Return the [x, y] coordinate for the center point of the cell that contains the specified text.  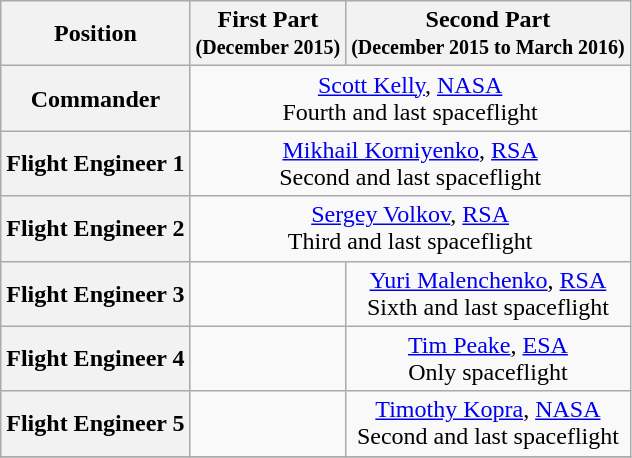
Commander [96, 98]
Tim Peake, ESAOnly spaceflight [488, 358]
Scott Kelly, NASA Fourth and last spaceflight [410, 98]
Flight Engineer 2 [96, 228]
Sergey Volkov, RSAThird and last spaceflight [410, 228]
Timothy Kopra, NASASecond and last spaceflight [488, 424]
First Part(December 2015) [268, 34]
Flight Engineer 4 [96, 358]
Mikhail Korniyenko, RSASecond and last spaceflight [410, 164]
Position [96, 34]
Flight Engineer 5 [96, 424]
Second Part(December 2015 to March 2016) [488, 34]
Flight Engineer 3 [96, 294]
Yuri Malenchenko, RSASixth and last spaceflight [488, 294]
Flight Engineer 1 [96, 164]
